Pinpoint the cell where the given text exists, returning its (X, Y) midpoint coordinate. 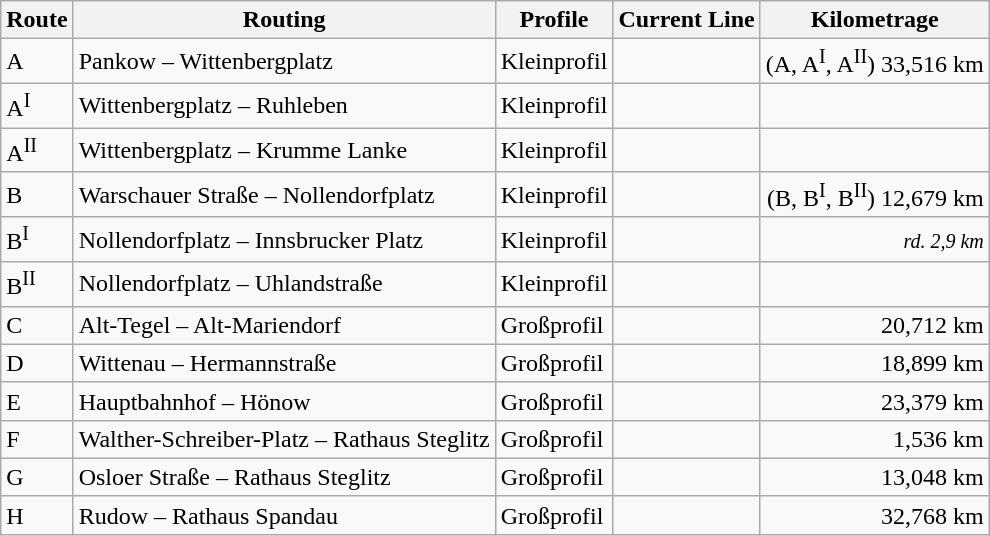
1,536 km (874, 439)
C (37, 325)
Current Line (686, 20)
AI (37, 106)
G (37, 477)
18,899 km (874, 363)
Alt-Tegel – Alt-Mariendorf (284, 325)
rd. 2,9 km (874, 240)
Hauptbahnhof – Hönow (284, 401)
H (37, 515)
Route (37, 20)
D (37, 363)
Nollendorfplatz – Innsbrucker Platz (284, 240)
Walther-Schreiber-Platz – Rathaus Steglitz (284, 439)
Pankow – Wittenbergplatz (284, 62)
Nollendorfplatz – Uhlandstraße (284, 284)
(B, BI, BII) 12,679 km (874, 194)
Profile (554, 20)
B (37, 194)
BI (37, 240)
32,768 km (874, 515)
AII (37, 150)
23,379 km (874, 401)
Warschauer Straße – Nollendorfplatz (284, 194)
13,048 km (874, 477)
Osloer Straße – Rathaus Steglitz (284, 477)
BII (37, 284)
Wittenau – Hermannstraße (284, 363)
E (37, 401)
Rudow – Rathaus Spandau (284, 515)
Wittenbergplatz – Krumme Lanke (284, 150)
Routing (284, 20)
F (37, 439)
Kilometrage (874, 20)
(A, AI, AII) 33,516 km (874, 62)
20,712 km (874, 325)
Wittenbergplatz – Ruhleben (284, 106)
A (37, 62)
